Capture the cell that displays the provided text and extract its [X, Y] central coordinate. 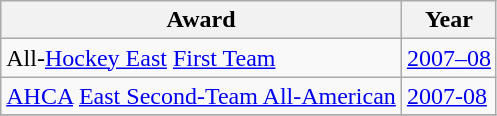
Year [448, 20]
Award [202, 20]
AHCA East Second-Team All-American [202, 96]
2007–08 [448, 58]
All-Hockey East First Team [202, 58]
2007-08 [448, 96]
